Return [X, Y] of the center of cell containing provided text 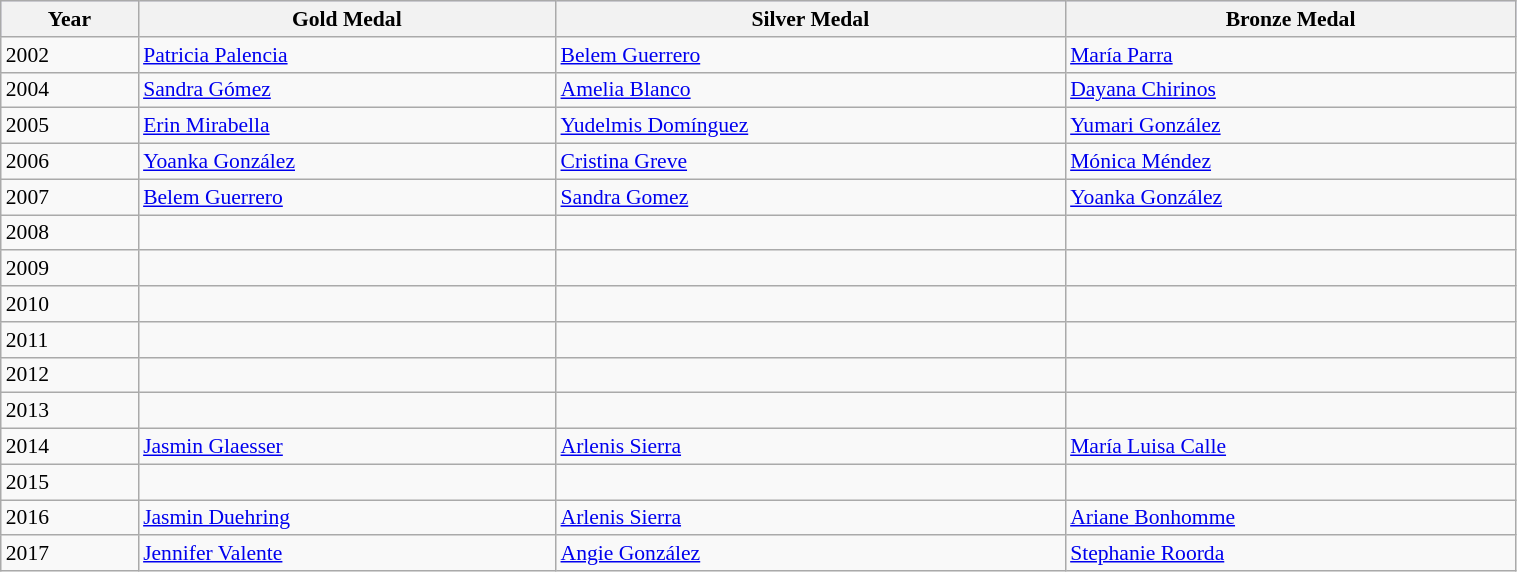
María Luisa Calle [1290, 447]
2012 [70, 375]
Yudelmis Domínguez [810, 126]
Patricia Palencia [346, 55]
Dayana Chirinos [1290, 90]
Jasmin Glaesser [346, 447]
María Parra [1290, 55]
Stephanie Roorda [1290, 554]
Silver Medal [810, 19]
Sandra Gómez [346, 90]
Angie González [810, 554]
2002 [70, 55]
Ariane Bonhomme [1290, 518]
Cristina Greve [810, 162]
Bronze Medal [1290, 19]
Jasmin Duehring [346, 518]
2006 [70, 162]
2004 [70, 90]
Sandra Gomez [810, 197]
2013 [70, 411]
2014 [70, 447]
Amelia Blanco [810, 90]
2010 [70, 304]
2008 [70, 233]
Jennifer Valente [346, 554]
2016 [70, 518]
Gold Medal [346, 19]
2017 [70, 554]
Erin Mirabella [346, 126]
2007 [70, 197]
2009 [70, 269]
2011 [70, 340]
2005 [70, 126]
Mónica Méndez [1290, 162]
Year [70, 19]
2015 [70, 482]
Yumari González [1290, 126]
